Return the [X, Y] coordinate for the center point of the cell that contains the specified text.  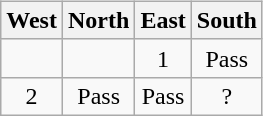
2 [32, 96]
West [32, 20]
1 [163, 58]
North [98, 20]
East [163, 20]
South [226, 20]
? [226, 96]
